For the text-containing cell, return its midpoint in [x, y] coordinate format. 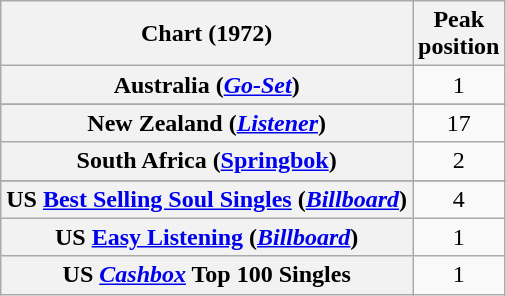
US Cashbox Top 100 Singles [207, 275]
Chart (1972) [207, 34]
17 [459, 123]
New Zealand (Listener) [207, 123]
2 [459, 161]
4 [459, 199]
US Easy Listening (Billboard) [207, 237]
US Best Selling Soul Singles (Billboard) [207, 199]
Australia (Go-Set) [207, 85]
South Africa (Springbok) [207, 161]
Peakposition [459, 34]
